Capture the cell that displays the provided text and extract its [x, y] central coordinate. 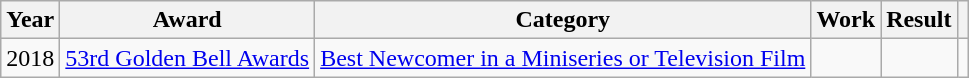
Award [188, 20]
Best Newcomer in a Miniseries or Television Film [563, 58]
53rd Golden Bell Awards [188, 58]
Category [563, 20]
Year [30, 20]
Result [919, 20]
2018 [30, 58]
Work [846, 20]
